From the cell containing the given text, extract its center point as [X, Y] coordinate. 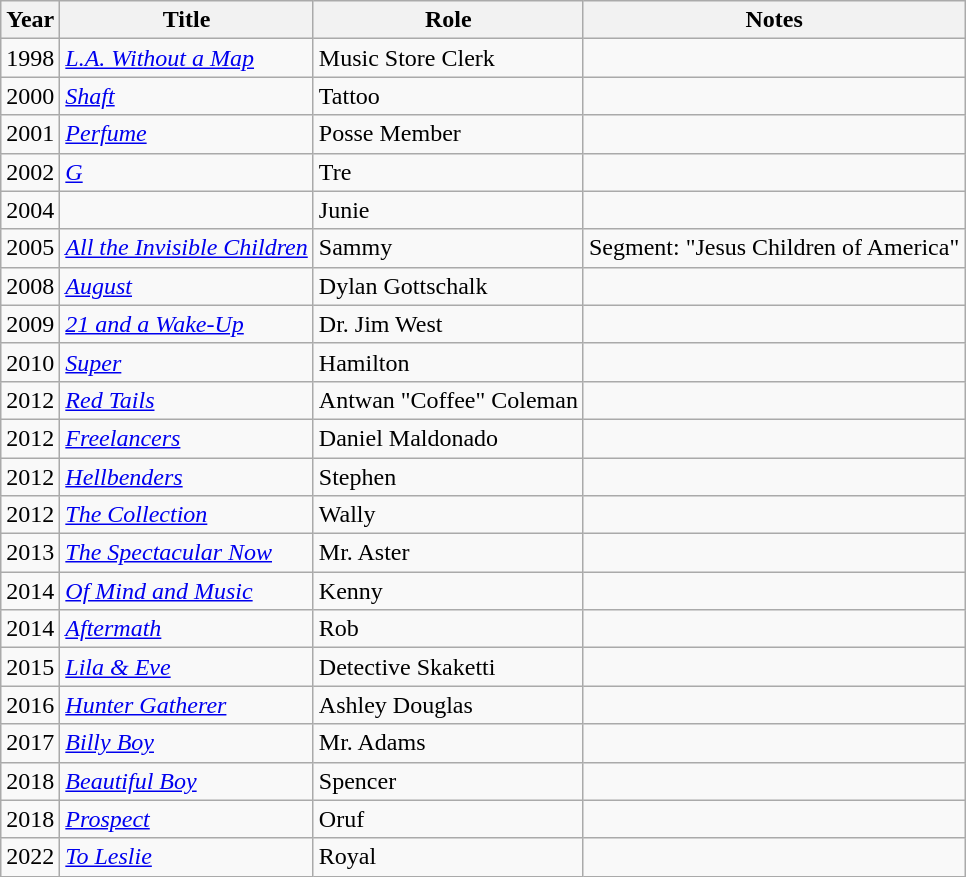
Title [186, 20]
Ashley Douglas [448, 705]
Lila & Eve [186, 667]
Detective Skaketti [448, 667]
All the Invisible Children [186, 248]
Beautiful Boy [186, 781]
August [186, 286]
Tattoo [448, 96]
2016 [30, 705]
2002 [30, 172]
2008 [30, 286]
Hamilton [448, 362]
Oruf [448, 819]
Prospect [186, 819]
Hunter Gatherer [186, 705]
The Collection [186, 515]
Daniel Maldonado [448, 438]
L.A. Without a Map [186, 58]
Wally [448, 515]
Hellbenders [186, 477]
Year [30, 20]
Dylan Gottschalk [448, 286]
21 and a Wake-Up [186, 324]
1998 [30, 58]
2017 [30, 743]
Stephen [448, 477]
Dr. Jim West [448, 324]
2013 [30, 553]
2022 [30, 857]
Spencer [448, 781]
Role [448, 20]
Red Tails [186, 400]
Mr. Adams [448, 743]
2010 [30, 362]
Billy Boy [186, 743]
Super [186, 362]
2005 [30, 248]
Mr. Aster [448, 553]
To Leslie [186, 857]
Sammy [448, 248]
Shaft [186, 96]
Of Mind and Music [186, 591]
Freelancers [186, 438]
2000 [30, 96]
Notes [774, 20]
The Spectacular Now [186, 553]
Posse Member [448, 134]
Kenny [448, 591]
Segment: "Jesus Children of America" [774, 248]
Aftermath [186, 629]
Rob [448, 629]
Royal [448, 857]
2004 [30, 210]
Perfume [186, 134]
2001 [30, 134]
G [186, 172]
Antwan "Coffee" Coleman [448, 400]
Music Store Clerk [448, 58]
Tre [448, 172]
2015 [30, 667]
Junie [448, 210]
2009 [30, 324]
